Return (X, Y) of the center of cell containing provided text 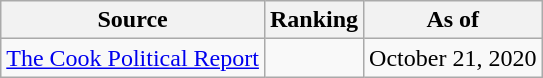
Source (133, 20)
As of (453, 20)
Ranking (314, 20)
October 21, 2020 (453, 58)
The Cook Political Report (133, 58)
